Scan for the cell matching the given text and deliver its [x, y] coordinate at center. 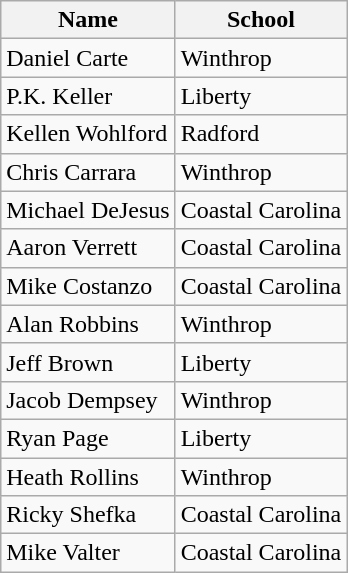
Alan Robbins [88, 324]
Jacob Dempsey [88, 400]
Daniel Carte [88, 58]
Name [88, 20]
Mike Costanzo [88, 286]
Heath Rollins [88, 477]
Aaron Verrett [88, 248]
Michael DeJesus [88, 210]
Jeff Brown [88, 362]
Radford [261, 134]
Ryan Page [88, 438]
Ricky Shefka [88, 515]
P.K. Keller [88, 96]
School [261, 20]
Chris Carrara [88, 172]
Kellen Wohlford [88, 134]
Mike Valter [88, 553]
